Pinpoint the cell where the given text exists, returning its [x, y] midpoint coordinate. 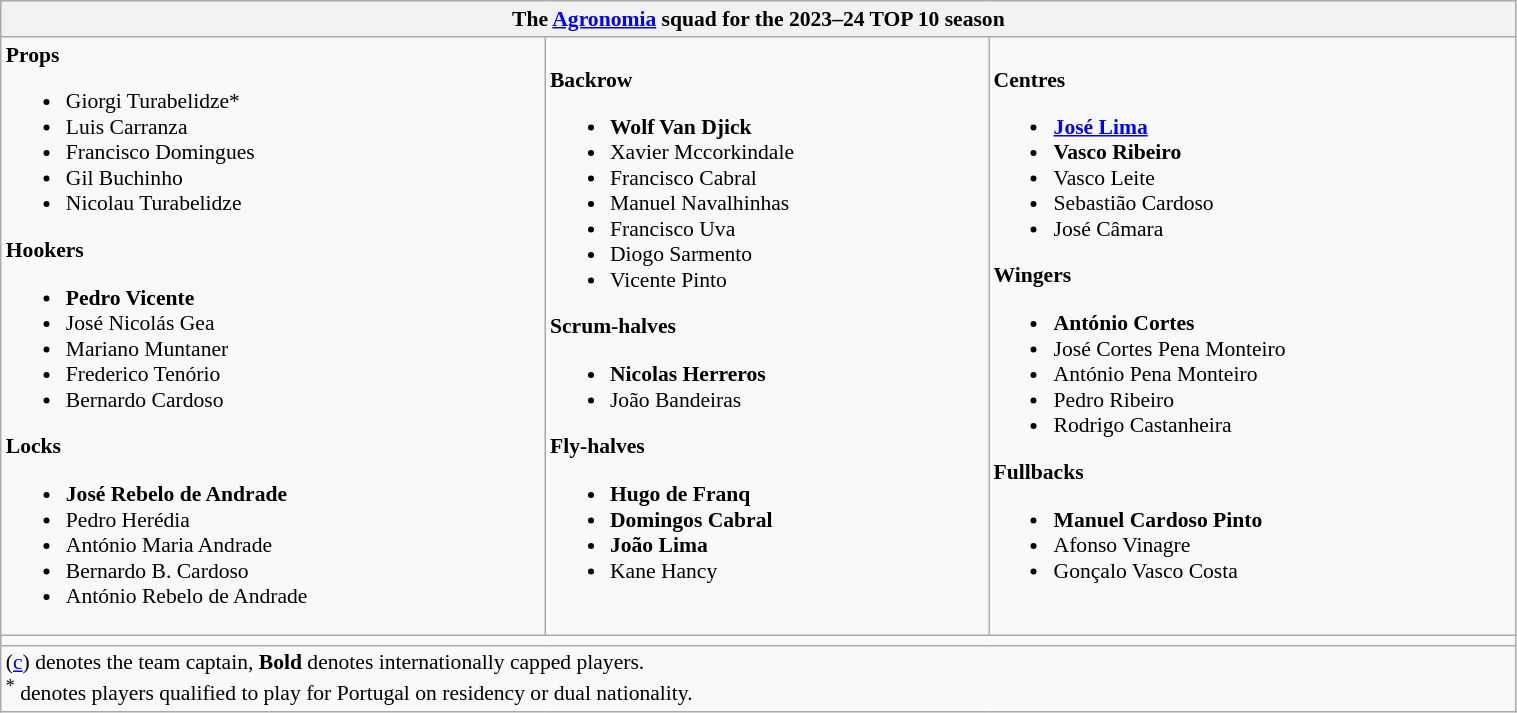
The Agronomia squad for the 2023–24 TOP 10 season [758, 19]
